Return [x, y] of the center of cell containing provided text 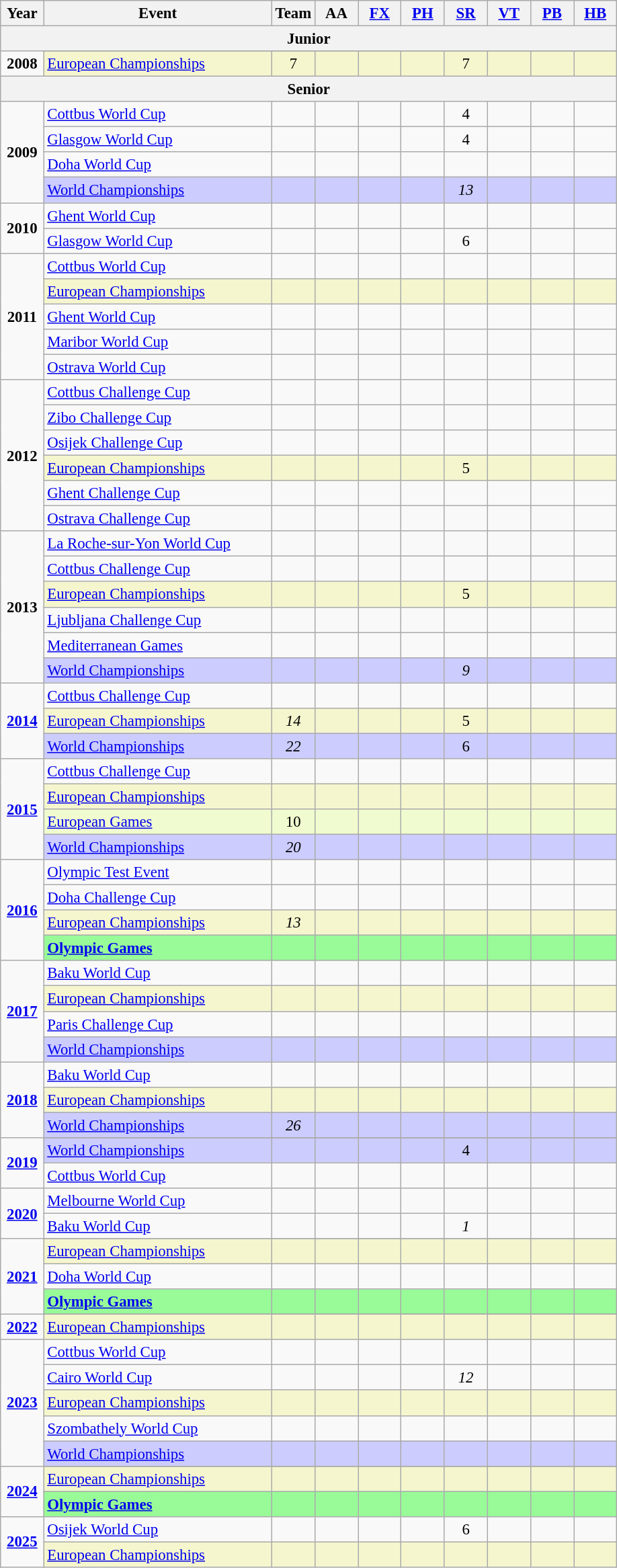
Mediterranean Games [157, 645]
22 [293, 746]
2010 [22, 229]
2020 [22, 1214]
Osijek World Cup [157, 1530]
2011 [22, 317]
1 [466, 1226]
Year [22, 13]
12 [466, 1378]
HB [595, 13]
PB [552, 13]
Event [157, 13]
Ostrava Challenge Cup [157, 519]
FX [380, 13]
Doha Challenge Cup [157, 898]
2022 [22, 1327]
Ljubljana Challenge Cup [157, 620]
Paris Challenge Cup [157, 1024]
European Games [157, 822]
Ostrava World Cup [157, 367]
2021 [22, 1277]
Junior [309, 39]
La Roche-sur-Yon World Cup [157, 544]
2008 [22, 64]
10 [293, 822]
2012 [22, 456]
2023 [22, 1403]
26 [293, 1125]
20 [293, 848]
9 [466, 670]
Osijek Challenge Cup [157, 443]
Melbourne World Cup [157, 1201]
Team [293, 13]
2009 [22, 152]
Senior [309, 89]
Maribor World Cup [157, 342]
2019 [22, 1163]
2024 [22, 1491]
2014 [22, 720]
2016 [22, 910]
Ghent Challenge Cup [157, 493]
AA [336, 13]
Szombathely World Cup [157, 1428]
Zibo Challenge Cup [157, 417]
2015 [22, 809]
SR [466, 13]
2017 [22, 1012]
2013 [22, 607]
14 [293, 721]
Cairo World Cup [157, 1378]
Olympic Test Event [157, 872]
2025 [22, 1542]
2018 [22, 1100]
VT [509, 13]
PH [423, 13]
